Detect which cell encompasses the target text, then output its (X, Y) center coordinate. 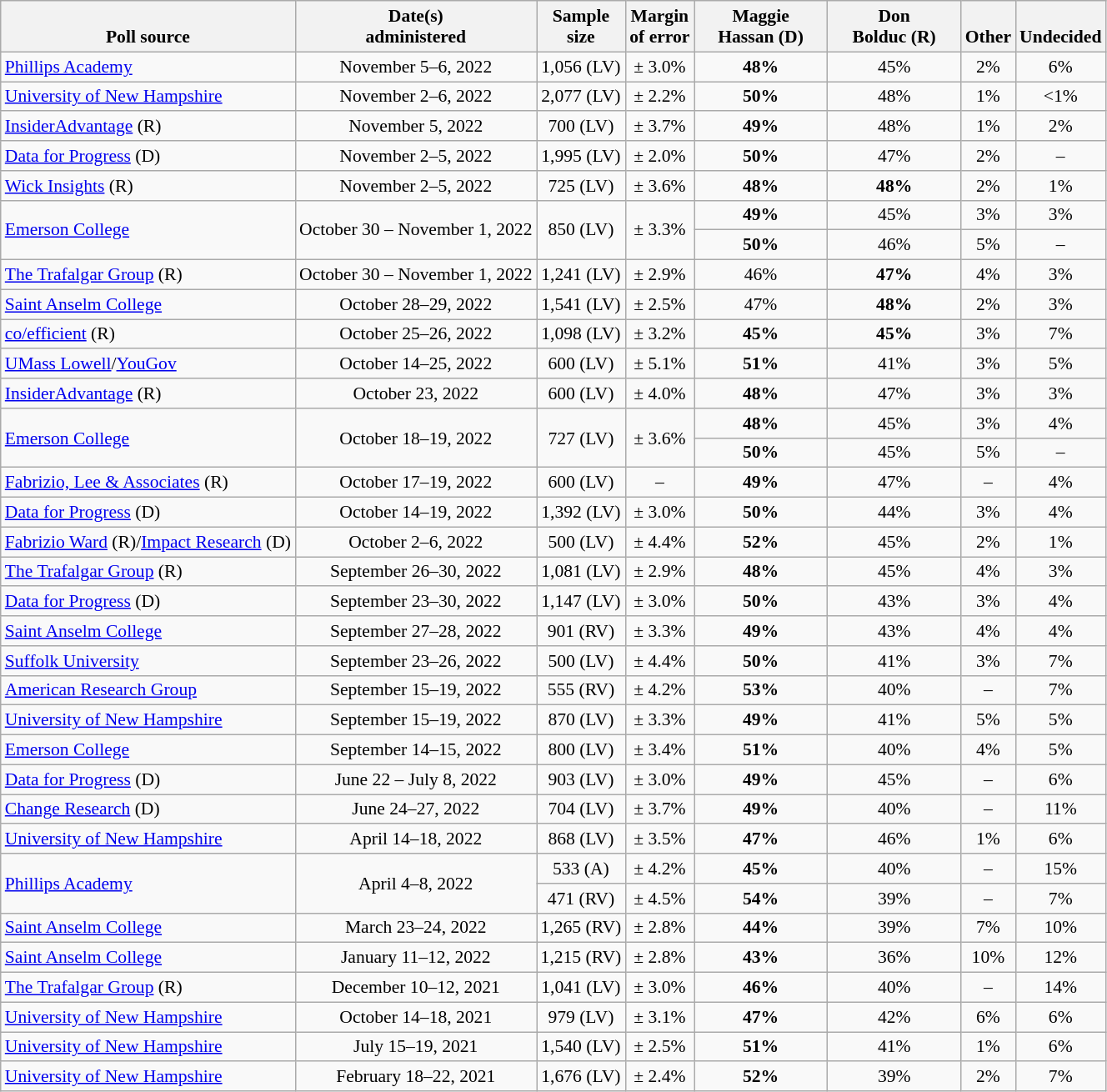
± 3.4% (659, 750)
± 2.4% (659, 1077)
2,077 (LV) (582, 97)
1,392 (LV) (582, 513)
1,241 (LV) (582, 275)
727 (LV) (582, 438)
September 23–30, 2022 (416, 602)
September 26–30, 2022 (416, 572)
October 25–26, 2022 (416, 334)
Samplesize (582, 27)
UMass Lowell/YouGov (148, 364)
October 17–19, 2022 (416, 483)
October 14–19, 2022 (416, 513)
53% (760, 690)
co/efficient (R) (148, 334)
42% (894, 1017)
800 (LV) (582, 750)
700 (LV) (582, 127)
555 (RV) (582, 690)
April 4–8, 2022 (416, 884)
11% (1060, 809)
54% (760, 899)
October 18–19, 2022 (416, 438)
± 3.2% (659, 334)
Poll source (148, 27)
October 14–18, 2021 (416, 1017)
September 14–15, 2022 (416, 750)
December 10–12, 2021 (416, 988)
July 15–19, 2021 (416, 1047)
Suffolk University (148, 661)
MaggieHassan (D) (760, 27)
± 2.2% (659, 97)
June 22 – July 8, 2022 (416, 779)
12% (1060, 958)
Undecided (1060, 27)
725 (LV) (582, 186)
1,540 (LV) (582, 1047)
979 (LV) (582, 1017)
471 (RV) (582, 899)
533 (A) (582, 869)
1,147 (LV) (582, 602)
June 24–27, 2022 (416, 809)
704 (LV) (582, 809)
January 11–12, 2022 (416, 958)
± 3.1% (659, 1017)
± 4.0% (659, 393)
March 23–24, 2022 (416, 928)
870 (LV) (582, 720)
September 27–28, 2022 (416, 631)
November 2–6, 2022 (416, 97)
Wick Insights (R) (148, 186)
<1% (1060, 97)
October 2–6, 2022 (416, 542)
1,041 (LV) (582, 988)
DonBolduc (R) (894, 27)
Fabrizio Ward (R)/Impact Research (D) (148, 542)
36% (894, 958)
850 (LV) (582, 230)
1,676 (LV) (582, 1077)
October 23, 2022 (416, 393)
15% (1060, 869)
October 14–25, 2022 (416, 364)
1,265 (RV) (582, 928)
November 5–6, 2022 (416, 67)
Date(s)administered (416, 27)
September 23–26, 2022 (416, 661)
Fabrizio, Lee & Associates (R) (148, 483)
American Research Group (148, 690)
October 28–29, 2022 (416, 304)
± 3.5% (659, 839)
1,081 (LV) (582, 572)
1,541 (LV) (582, 304)
1,056 (LV) (582, 67)
1,215 (RV) (582, 958)
November 5, 2022 (416, 127)
Marginof error (659, 27)
1,098 (LV) (582, 334)
February 18–22, 2021 (416, 1077)
868 (LV) (582, 839)
903 (LV) (582, 779)
14% (1060, 988)
April 14–18, 2022 (416, 839)
± 5.1% (659, 364)
901 (RV) (582, 631)
1,995 (LV) (582, 156)
± 2.0% (659, 156)
Change Research (D) (148, 809)
Other (989, 27)
± 4.5% (659, 899)
